Find where the given text appears and provide that cell's center as (x, y) coordinate. 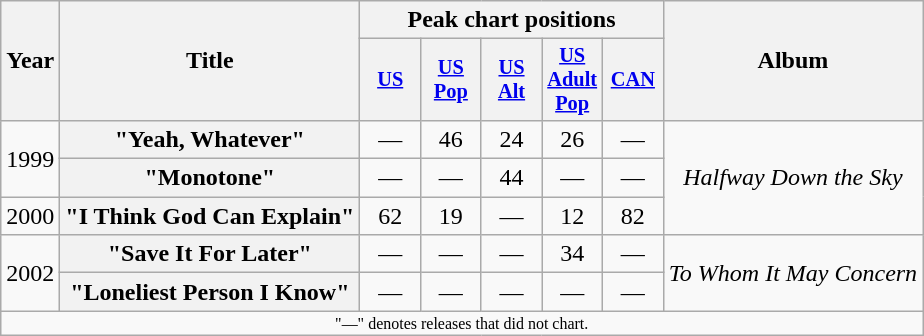
Album (793, 61)
US Adult Pop (572, 80)
"I Think God Can Explain" (210, 216)
12 (572, 216)
"Save It For Later" (210, 254)
26 (572, 139)
US Pop (452, 80)
"Monotone" (210, 178)
44 (512, 178)
To Whom It May Concern (793, 273)
Peak chart positions (512, 20)
"Yeah, Whatever" (210, 139)
46 (452, 139)
82 (634, 216)
Halfway Down the Sky (793, 177)
2002 (30, 273)
34 (572, 254)
US (390, 80)
USAlt (512, 80)
24 (512, 139)
19 (452, 216)
1999 (30, 158)
2000 (30, 216)
CAN (634, 80)
62 (390, 216)
Title (210, 61)
Year (30, 61)
"Loneliest Person I Know" (210, 292)
"—" denotes releases that did not chart. (462, 323)
